Find where the given text appears and provide that cell's center as [X, Y] coordinate. 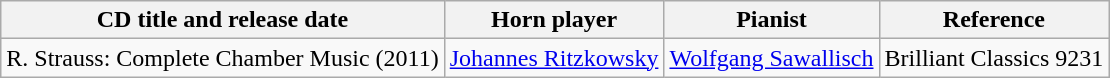
Reference [994, 20]
Johannes Ritzkowsky [554, 58]
Wolfgang Sawallisch [772, 58]
CD title and release date [222, 20]
R. Strauss: Complete Chamber Music (2011) [222, 58]
Pianist [772, 20]
Brilliant Classics 9231 [994, 58]
Horn player [554, 20]
